Extract the (x, y) coordinate from the center of the cell holding the provided text.  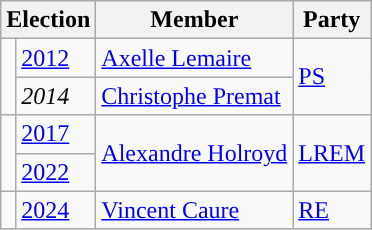
Party (332, 20)
Alexandre Holroyd (194, 153)
Christophe Premat (194, 96)
Member (194, 20)
2014 (56, 96)
2017 (56, 134)
LREM (332, 153)
PS (332, 77)
Election (48, 20)
2012 (56, 58)
2024 (56, 210)
Axelle Lemaire (194, 58)
2022 (56, 172)
RE (332, 210)
Vincent Caure (194, 210)
